Provide the [x, y] coordinate of the cell's center where the given text is located.  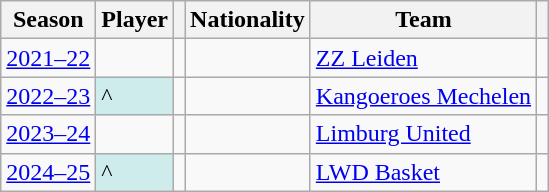
2021–22 [48, 58]
Kangoeroes Mechelen [423, 96]
Player [135, 20]
2024–25 [48, 172]
ZZ Leiden [423, 58]
Season [48, 20]
2023–24 [48, 134]
Limburg United [423, 134]
LWD Basket [423, 172]
2022–23 [48, 96]
Nationality [248, 20]
Team [423, 20]
